Determine the [x, y] coordinate at the center of the cell enclosing the given text.  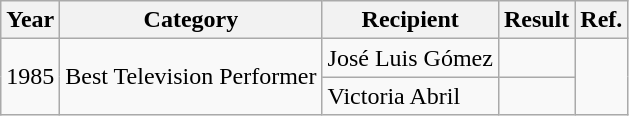
Recipient [410, 20]
Victoria Abril [410, 96]
1985 [30, 77]
José Luis Gómez [410, 58]
Best Television Performer [191, 77]
Category [191, 20]
Ref. [602, 20]
Year [30, 20]
Result [536, 20]
